Determine the (x, y) coordinate at the center of the cell enclosing the given text.  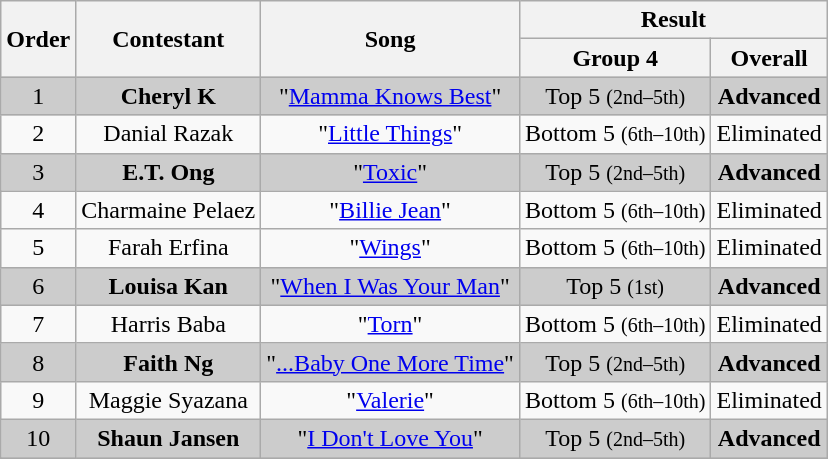
6 (38, 286)
Maggie Syazana (168, 400)
10 (38, 438)
"Toxic" (390, 172)
8 (38, 362)
Faith Ng (168, 362)
"Valerie" (390, 400)
Contestant (168, 39)
"Little Things" (390, 134)
4 (38, 210)
Song (390, 39)
Top 5 (1st) (615, 286)
"Billie Jean" (390, 210)
Group 4 (615, 58)
Overall (769, 58)
Cheryl K (168, 96)
3 (38, 172)
2 (38, 134)
9 (38, 400)
7 (38, 324)
Order (38, 39)
"Wings" (390, 248)
1 (38, 96)
Danial Razak (168, 134)
E.T. Ong (168, 172)
Harris Baba (168, 324)
"When I Was Your Man" (390, 286)
Charmaine Pelaez (168, 210)
Result (673, 20)
"I Don't Love You" (390, 438)
Louisa Kan (168, 286)
"Torn" (390, 324)
"Mamma Knows Best" (390, 96)
5 (38, 248)
"...Baby One More Time" (390, 362)
Shaun Jansen (168, 438)
Farah Erfina (168, 248)
